Detect which cell encompasses the target text, then output its [x, y] center coordinate. 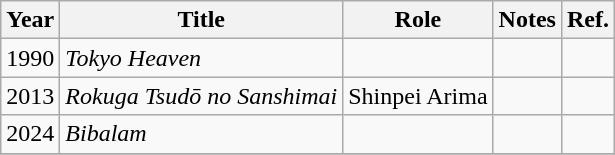
2024 [30, 134]
2013 [30, 96]
Ref. [588, 20]
Bibalam [202, 134]
Year [30, 20]
1990 [30, 58]
Title [202, 20]
Tokyo Heaven [202, 58]
Shinpei Arima [418, 96]
Role [418, 20]
Notes [527, 20]
Rokuga Tsudō no Sanshimai [202, 96]
